Extract the [x, y] coordinate from the center of the cell holding the provided text.  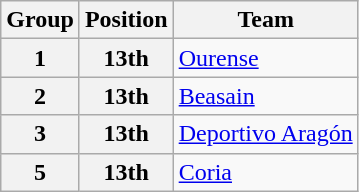
Position [126, 20]
3 [40, 134]
Deportivo Aragón [266, 134]
Group [40, 20]
Team [266, 20]
1 [40, 58]
Beasain [266, 96]
Coria [266, 172]
Ourense [266, 58]
5 [40, 172]
2 [40, 96]
